Provide the (X, Y) coordinate of the cell's center where the given text is located.  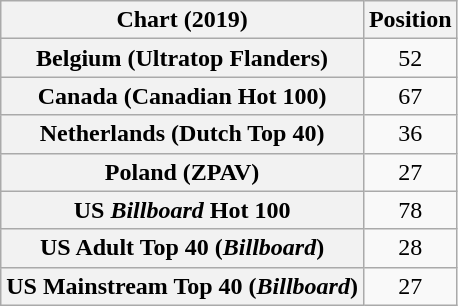
67 (410, 96)
Canada (Canadian Hot 100) (182, 96)
Belgium (Ultratop Flanders) (182, 58)
52 (410, 58)
Chart (2019) (182, 20)
US Adult Top 40 (Billboard) (182, 248)
28 (410, 248)
Poland (ZPAV) (182, 172)
Position (410, 20)
36 (410, 134)
78 (410, 210)
US Mainstream Top 40 (Billboard) (182, 286)
US Billboard Hot 100 (182, 210)
Netherlands (Dutch Top 40) (182, 134)
